Return the [x, y] coordinate for the center point of the cell that contains the specified text.  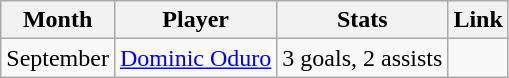
Month [58, 20]
Dominic Oduro [195, 58]
Player [195, 20]
Stats [362, 20]
September [58, 58]
3 goals, 2 assists [362, 58]
Link [478, 20]
